Scan for the cell matching the given text and deliver its [x, y] coordinate at center. 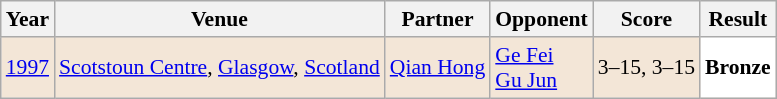
Ge Fei Gu Jun [542, 68]
1997 [28, 68]
Partner [438, 19]
Opponent [542, 19]
Score [646, 19]
Bronze [738, 68]
Year [28, 19]
Scotstoun Centre, Glasgow, Scotland [220, 68]
Venue [220, 19]
Result [738, 19]
Qian Hong [438, 68]
3–15, 3–15 [646, 68]
